Provide the (x, y) coordinate of the cell's center where the given text is located.  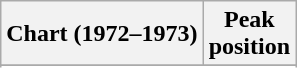
Peak position (249, 34)
Chart (1972–1973) (102, 34)
